Extract the [x, y] coordinate from the center of the cell holding the provided text.  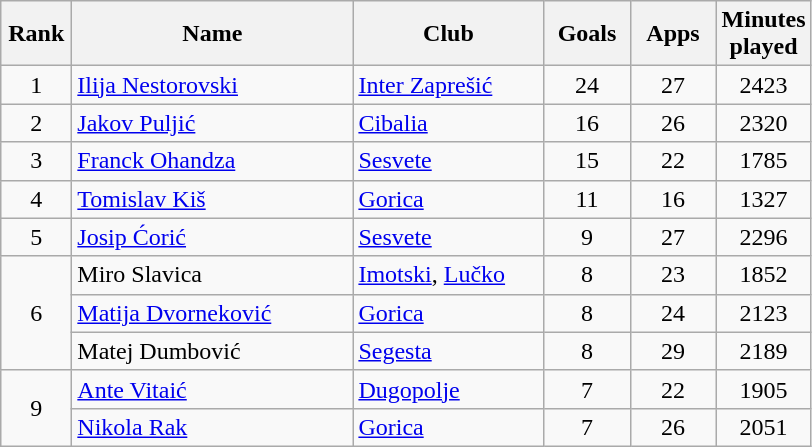
Tomislav Kiš [212, 199]
2296 [764, 237]
11 [587, 199]
2 [36, 123]
1785 [764, 161]
2123 [764, 313]
Rank [36, 34]
Club [448, 34]
1327 [764, 199]
1 [36, 85]
Name [212, 34]
Matej Dumbović [212, 351]
Jakov Puljić [212, 123]
Josip Ćorić [212, 237]
Ante Vitaić [212, 389]
Inter Zaprešić [448, 85]
Segesta [448, 351]
Imotski, Lučko [448, 275]
Nikola Rak [212, 427]
Franck Ohandza [212, 161]
Matija Dvorneković [212, 313]
Goals [587, 34]
3 [36, 161]
Cibalia [448, 123]
1905 [764, 389]
6 [36, 313]
Miro Slavica [212, 275]
2320 [764, 123]
29 [673, 351]
Dugopolje [448, 389]
Minutes played [764, 34]
23 [673, 275]
2189 [764, 351]
Apps [673, 34]
2051 [764, 427]
15 [587, 161]
1852 [764, 275]
5 [36, 237]
2423 [764, 85]
Ilija Nestorovski [212, 85]
4 [36, 199]
